Detect which cell encompasses the target text, then output its [x, y] center coordinate. 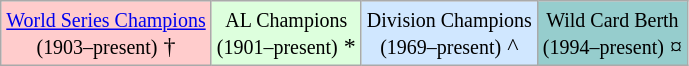
Wild Card Berth(1994–present) ¤ [612, 34]
World Series Champions(1903–present) † [106, 34]
Division Champions(1969–present) ^ [449, 34]
AL Champions(1901–present) * [286, 34]
